Return the (x, y) coordinate for the center point of the cell that contains the specified text.  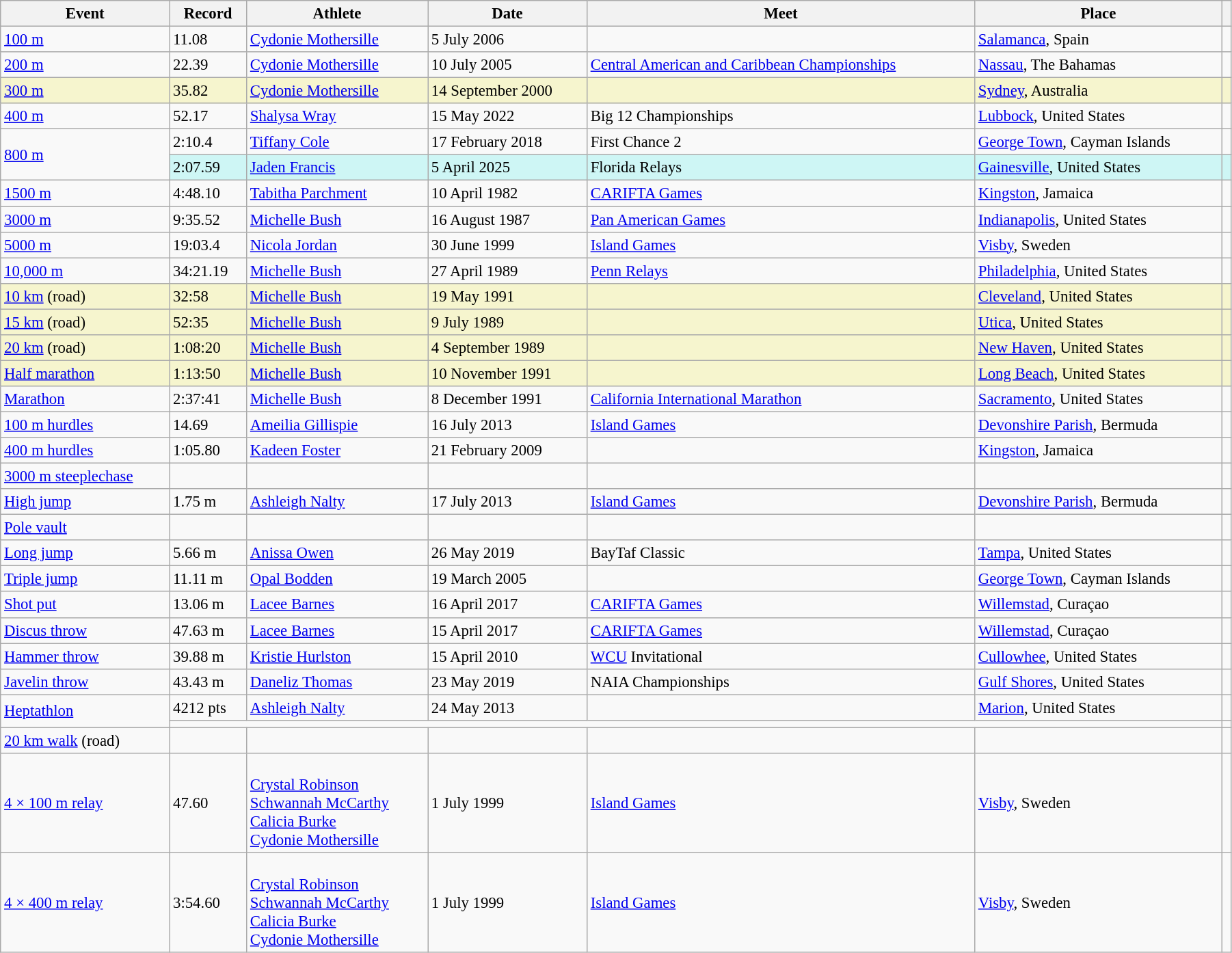
10 November 1991 (507, 373)
Cullowhee, United States (1099, 656)
Javelin throw (85, 682)
Pan American Games (781, 219)
14 September 2000 (507, 91)
Meet (781, 14)
Nicola Jordan (338, 245)
Discus throw (85, 630)
Kristie Hurlston (338, 656)
3000 m steeplechase (85, 476)
Long jump (85, 553)
WCU Invitational (781, 656)
23 May 2019 (507, 682)
Triple jump (85, 579)
First Chance 2 (781, 142)
Philadelphia, United States (1099, 271)
100 m hurdles (85, 425)
1:08:20 (208, 348)
24 May 2013 (507, 708)
22.39 (208, 65)
Tampa, United States (1099, 553)
Tabitha Parchment (338, 193)
Gainesville, United States (1099, 167)
4 × 400 m relay (85, 902)
Long Beach, United States (1099, 373)
26 May 2019 (507, 553)
32:58 (208, 296)
Pole vault (85, 528)
13.06 m (208, 605)
Marathon (85, 399)
20 km walk (road) (85, 740)
Half marathon (85, 373)
47.60 (208, 803)
Cleveland, United States (1099, 296)
Place (1099, 14)
52.17 (208, 116)
15 May 2022 (507, 116)
300 m (85, 91)
5.66 m (208, 553)
Athlete (338, 14)
Opal Bodden (338, 579)
Hammer throw (85, 656)
1:13:50 (208, 373)
4 × 100 m relay (85, 803)
3000 m (85, 219)
1.75 m (208, 502)
20 km (road) (85, 348)
Indianapolis, United States (1099, 219)
19 March 2005 (507, 579)
Sacramento, United States (1099, 399)
Nassau, The Bahamas (1099, 65)
1:05.80 (208, 451)
Sydney, Australia (1099, 91)
800 m (85, 155)
Penn Relays (781, 271)
17 February 2018 (507, 142)
27 April 1989 (507, 271)
11.11 m (208, 579)
New Haven, United States (1099, 348)
NAIA Championships (781, 682)
Marion, United States (1099, 708)
10 km (road) (85, 296)
19 May 1991 (507, 296)
35.82 (208, 91)
16 August 1987 (507, 219)
39.88 m (208, 656)
10 July 2005 (507, 65)
8 December 1991 (507, 399)
Tiffany Cole (338, 142)
21 February 2009 (507, 451)
Event (85, 14)
9 July 1989 (507, 322)
11.08 (208, 40)
200 m (85, 65)
Jaden Francis (338, 167)
Central American and Caribbean Championships (781, 65)
5 April 2025 (507, 167)
High jump (85, 502)
Salamanca, Spain (1099, 40)
Shot put (85, 605)
2:10.4 (208, 142)
15 km (road) (85, 322)
4212 pts (208, 708)
Ameilia Gillispie (338, 425)
15 April 2017 (507, 630)
Heptathlon (85, 711)
5 July 2006 (507, 40)
43.43 m (208, 682)
1500 m (85, 193)
Anissa Owen (338, 553)
400 m hurdles (85, 451)
14.69 (208, 425)
47.63 m (208, 630)
4 September 1989 (507, 348)
17 July 2013 (507, 502)
15 April 2010 (507, 656)
100 m (85, 40)
Kadeen Foster (338, 451)
California International Marathon (781, 399)
Daneliz Thomas (338, 682)
BayTaf Classic (781, 553)
16 April 2017 (507, 605)
3:54.60 (208, 902)
Gulf Shores, United States (1099, 682)
16 July 2013 (507, 425)
5000 m (85, 245)
Florida Relays (781, 167)
Lubbock, United States (1099, 116)
2:07.59 (208, 167)
400 m (85, 116)
Utica, United States (1099, 322)
34:21.19 (208, 271)
Shalysa Wray (338, 116)
19:03.4 (208, 245)
Date (507, 14)
9:35.52 (208, 219)
2:37:41 (208, 399)
Record (208, 14)
Big 12 Championships (781, 116)
30 June 1999 (507, 245)
4:48.10 (208, 193)
10,000 m (85, 271)
52:35 (208, 322)
10 April 1982 (507, 193)
